From the cell containing the given text, extract its center point as [x, y] coordinate. 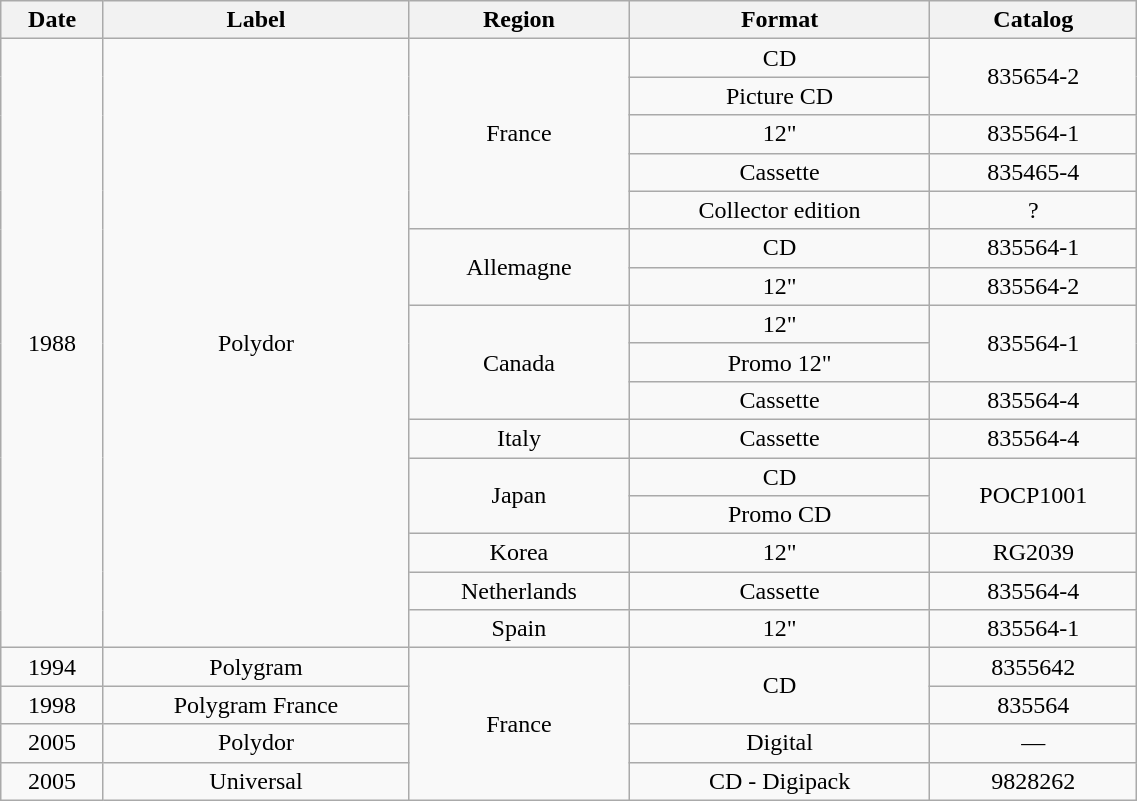
Italy [520, 438]
Polygram [256, 667]
CD - Digipack [780, 781]
Japan [520, 496]
8355642 [1034, 667]
Label [256, 20]
Universal [256, 781]
Region [520, 20]
RG2039 [1034, 553]
Spain [520, 629]
Date [52, 20]
Promo CD [780, 515]
835564-2 [1034, 286]
Digital [780, 743]
Allemagne [520, 267]
Catalog [1034, 20]
9828262 [1034, 781]
835465-4 [1034, 172]
POCP1001 [1034, 496]
1988 [52, 344]
1998 [52, 705]
Netherlands [520, 591]
Format [780, 20]
— [1034, 743]
Promo 12" [780, 362]
1994 [52, 667]
Picture CD [780, 96]
835654-2 [1034, 77]
Korea [520, 553]
835564 [1034, 705]
Collector edition [780, 210]
Canada [520, 362]
Polygram France [256, 705]
? [1034, 210]
